Output the [X, Y] coordinate of the center of the cell containing the given text.  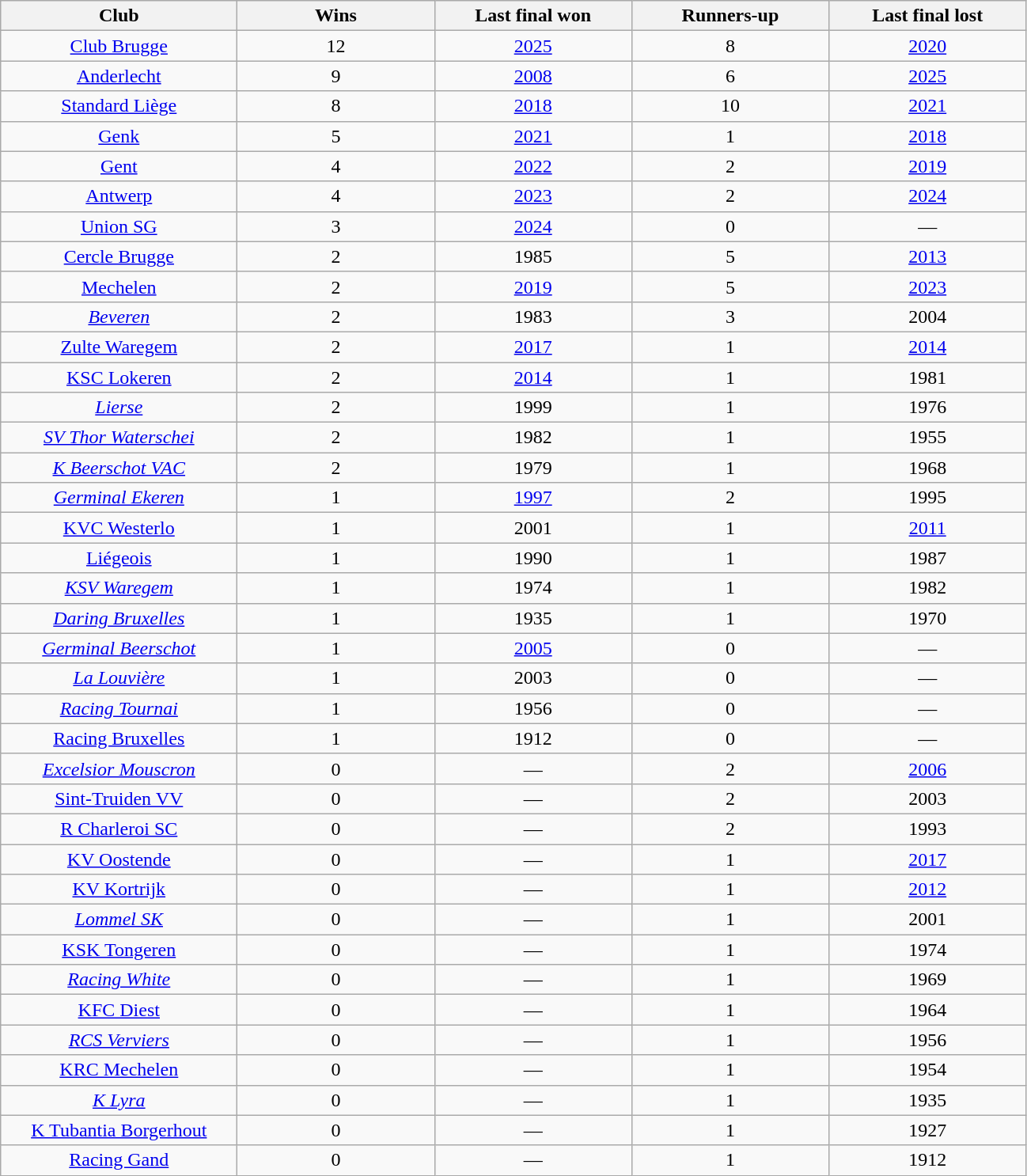
RCS Verviers [119, 1040]
2004 [927, 317]
2006 [927, 768]
Zulte Waregem [119, 347]
1970 [927, 618]
2008 [533, 76]
Standard Liège [119, 106]
1999 [533, 408]
Last final won [533, 16]
Daring Bruxelles [119, 618]
Anderlecht [119, 76]
Mechelen [119, 286]
Lommel SK [119, 920]
KSK Tongeren [119, 950]
2012 [927, 890]
12 [335, 46]
6 [730, 76]
1993 [927, 829]
Racing White [119, 980]
Racing Bruxelles [119, 738]
KSV Waregem [119, 588]
Cercle Brugge [119, 256]
Racing Gand [119, 1160]
1976 [927, 408]
Sint-Truiden VV [119, 799]
KSC Lokeren [119, 377]
1979 [533, 468]
Germinal Beerschot [119, 648]
KV Oostende [119, 859]
9 [335, 76]
Club [119, 16]
Germinal Ekeren [119, 498]
Liégeois [119, 558]
Union SG [119, 226]
1997 [533, 498]
Racing Tournai [119, 708]
R Charleroi SC [119, 829]
Beveren [119, 317]
2022 [533, 166]
Wins [335, 16]
Excelsior Mouscron [119, 768]
SV Thor Waterschei [119, 438]
Lierse [119, 408]
KV Kortrijk [119, 890]
2013 [927, 256]
K Lyra [119, 1100]
Club Brugge [119, 46]
2011 [927, 528]
1981 [927, 377]
Last final lost [927, 16]
1995 [927, 498]
K Tubantia Borgerhout [119, 1130]
1985 [533, 256]
1987 [927, 558]
Runners-up [730, 16]
1969 [927, 980]
10 [730, 106]
1968 [927, 468]
KFC Diest [119, 1010]
1990 [533, 558]
1955 [927, 438]
1983 [533, 317]
La Louvière [119, 678]
KRC Mechelen [119, 1070]
K Beerschot VAC [119, 468]
Gent [119, 166]
2020 [927, 46]
KVC Westerlo [119, 528]
1927 [927, 1130]
2005 [533, 648]
Genk [119, 136]
Antwerp [119, 196]
1954 [927, 1070]
1964 [927, 1010]
